Provide the (X, Y) coordinate of the cell's center where the given text is located.  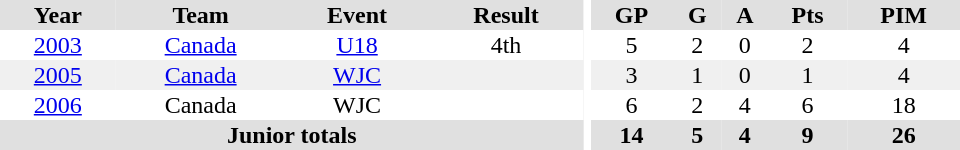
PIM (904, 15)
26 (904, 135)
14 (631, 135)
Pts (808, 15)
18 (904, 105)
9 (808, 135)
4th (506, 45)
Result (506, 15)
U18 (358, 45)
GP (631, 15)
2006 (58, 105)
Junior totals (292, 135)
2003 (58, 45)
A (745, 15)
Team (201, 15)
G (698, 15)
Event (358, 15)
3 (631, 75)
Year (58, 15)
2005 (58, 75)
